Return (X, Y) of the center of cell containing provided text 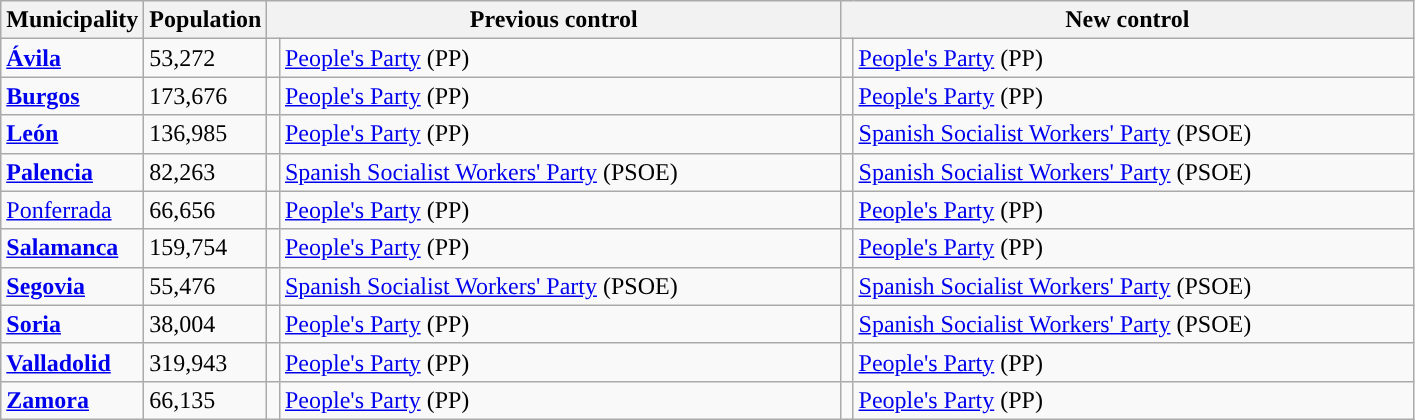
136,985 (206, 134)
319,943 (206, 362)
Population (206, 20)
66,656 (206, 210)
82,263 (206, 172)
New control (1127, 20)
Previous control (554, 20)
Palencia (72, 172)
173,676 (206, 96)
Valladolid (72, 362)
León (72, 134)
38,004 (206, 324)
Segovia (72, 286)
Zamora (72, 400)
Burgos (72, 96)
Municipality (72, 20)
Ávila (72, 58)
Salamanca (72, 248)
Ponferrada (72, 210)
Soria (72, 324)
159,754 (206, 248)
53,272 (206, 58)
66,135 (206, 400)
55,476 (206, 286)
